Locate the cell with the specified text and output its (x, y) center coordinate. 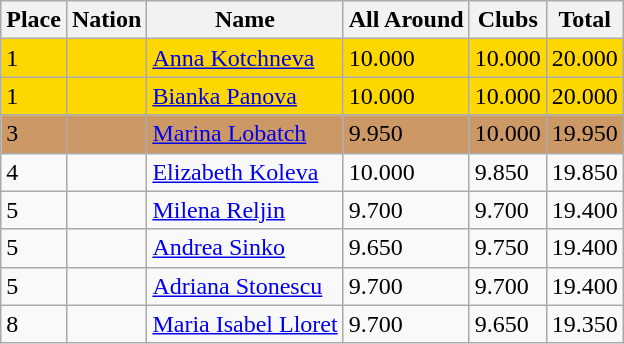
Total (584, 20)
Marina Lobatch (245, 134)
Place (34, 20)
Clubs (508, 20)
Nation (106, 20)
4 (34, 172)
9.850 (508, 172)
Bianka Panova (245, 96)
Maria Isabel Lloret (245, 324)
Adriana Stonescu (245, 286)
Elizabeth Koleva (245, 172)
19.350 (584, 324)
8 (34, 324)
Milena Reljin (245, 210)
9.950 (406, 134)
Anna Kotchneva (245, 58)
Name (245, 20)
Andrea Sinko (245, 248)
9.750 (508, 248)
All Around (406, 20)
19.950 (584, 134)
19.850 (584, 172)
3 (34, 134)
